Identify which cell holds the provided text, then report its [X, Y] central coordinate. 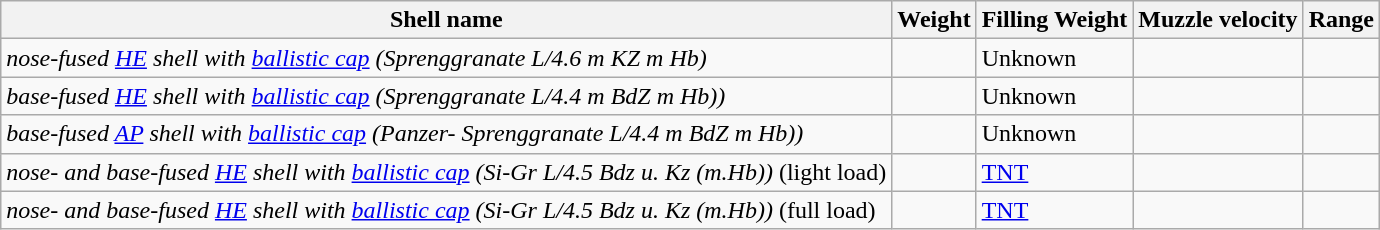
Range [1341, 20]
nose- and base-fused HE shell with ballistic cap (Si-Gr L/4.5 Bdz u. Kz (m.Hb)) (full load) [446, 210]
base-fused HE shell with ballistic cap (Sprenggranate L/4.4 m BdZ m Hb)) [446, 96]
nose- and base-fused HE shell with ballistic cap (Si-Gr L/4.5 Bdz u. Kz (m.Hb)) (light load) [446, 172]
base-fused AP shell with ballistic cap (Panzer- Sprenggranate L/4.4 m BdZ m Hb)) [446, 134]
nose-fused HE shell with ballistic cap (Sprenggranate L/4.6 m KZ m Hb) [446, 58]
Filling Weight [1054, 20]
Muzzle velocity [1218, 20]
Weight [934, 20]
Shell name [446, 20]
